Return the (X, Y) coordinate for the center point of the cell that contains the specified text.  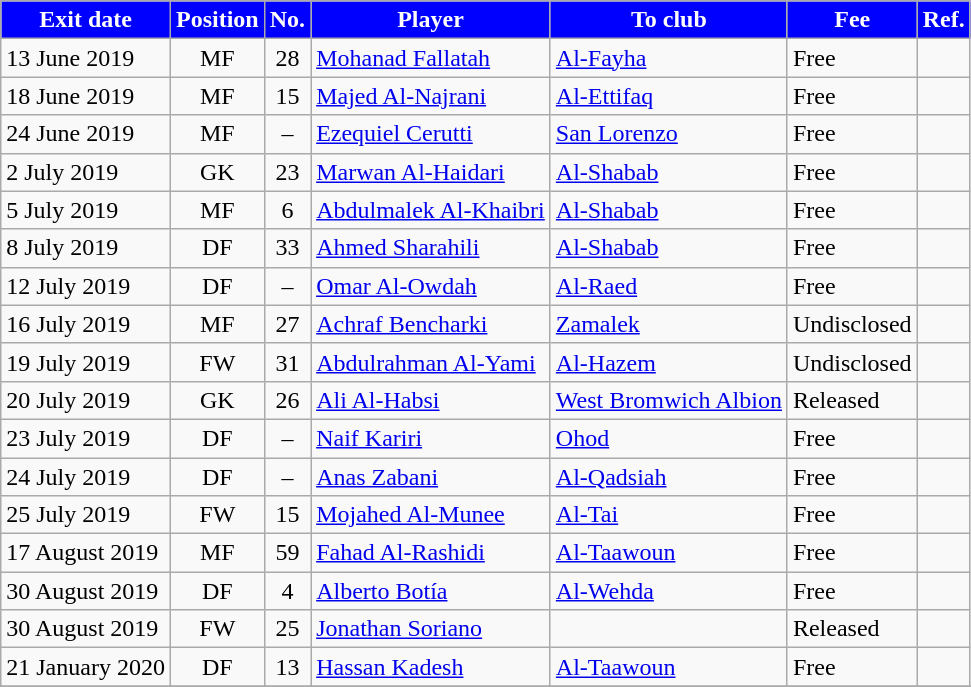
12 July 2019 (86, 286)
Ali Al-Habsi (431, 400)
6 (287, 210)
To club (668, 20)
Al-Raed (668, 286)
13 June 2019 (86, 58)
Jonathan Soriano (431, 629)
Al-Hazem (668, 362)
8 July 2019 (86, 248)
Al-Qadsiah (668, 477)
Player (431, 20)
25 July 2019 (86, 515)
San Lorenzo (668, 134)
59 (287, 553)
13 (287, 667)
Achraf Bencharki (431, 324)
18 June 2019 (86, 96)
16 July 2019 (86, 324)
Omar Al-Owdah (431, 286)
Al-Wehda (668, 591)
Abdulrahman Al-Yami (431, 362)
Fahad Al-Rashidi (431, 553)
31 (287, 362)
Alberto Botía (431, 591)
26 (287, 400)
West Bromwich Albion (668, 400)
4 (287, 591)
No. (287, 20)
Mojahed Al-Munee (431, 515)
Hassan Kadesh (431, 667)
Ahmed Sharahili (431, 248)
21 January 2020 (86, 667)
Al-Fayha (668, 58)
Anas Zabani (431, 477)
Position (217, 20)
Abdulmalek Al-Khaibri (431, 210)
Ezequiel Cerutti (431, 134)
19 July 2019 (86, 362)
17 August 2019 (86, 553)
Naif Kariri (431, 438)
20 July 2019 (86, 400)
24 June 2019 (86, 134)
Zamalek (668, 324)
Al-Ettifaq (668, 96)
Ohod (668, 438)
33 (287, 248)
Mohanad Fallatah (431, 58)
Marwan Al-Haidari (431, 172)
28 (287, 58)
Ref. (944, 20)
25 (287, 629)
27 (287, 324)
24 July 2019 (86, 477)
Majed Al-Najrani (431, 96)
Exit date (86, 20)
23 (287, 172)
23 July 2019 (86, 438)
Al-Tai (668, 515)
5 July 2019 (86, 210)
Fee (852, 20)
2 July 2019 (86, 172)
